Locate the cell with the specified text and output its [x, y] center coordinate. 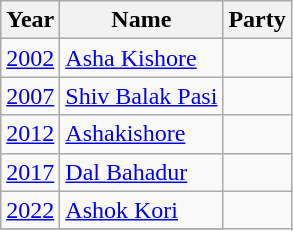
Ashakishore [142, 134]
Year [30, 20]
Asha Kishore [142, 58]
Ashok Kori [142, 210]
Dal Bahadur [142, 172]
2002 [30, 58]
2012 [30, 134]
Shiv Balak Pasi [142, 96]
2017 [30, 172]
Name [142, 20]
2007 [30, 96]
2022 [30, 210]
Party [257, 20]
